Identify which cell holds the provided text, then report its (x, y) central coordinate. 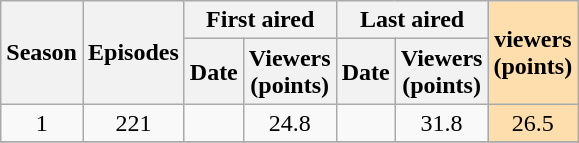
Season (42, 52)
1 (42, 123)
26.5 (533, 123)
31.8 (442, 123)
First aired (260, 20)
221 (133, 123)
24.8 (290, 123)
Last aired (412, 20)
viewers (points) (533, 52)
Episodes (133, 52)
